Determine the [x, y] coordinate at the center of the cell enclosing the given text.  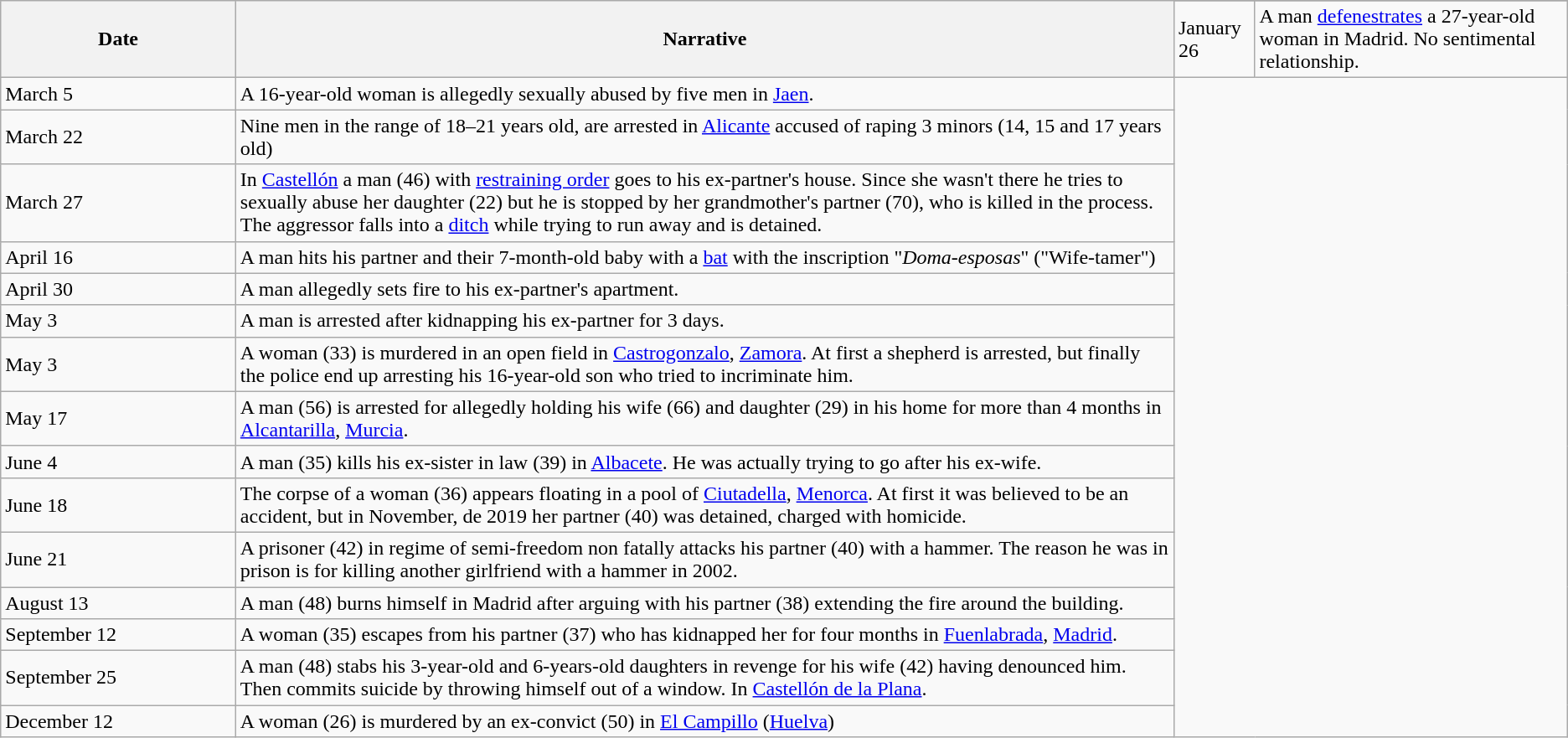
March 27 [119, 203]
September 12 [119, 635]
April 30 [119, 289]
A 16-year-old woman is allegedly sexually abused by five men in Jaen. [704, 94]
September 25 [119, 679]
December 12 [119, 721]
May 17 [119, 419]
A man allegedly sets fire to his ex-partner's apartment. [704, 289]
A woman (26) is murdered by an ex-convict (50) in El Campillo (Huelva) [704, 721]
Nine men in the range of 18–21 years old, are arrested in Alicante accused of raping 3 minors (14, 15 and 17 years old) [704, 137]
June 4 [119, 462]
A man (56) is arrested for allegedly holding his wife (66) and daughter (29) in his home for more than 4 months in Alcantarilla, Murcia. [704, 419]
A man (48) burns himself in Madrid after arguing with his partner (38) extending the fire around the building. [704, 602]
A man hits his partner and their 7-month-old baby with a bat with the inscription "Doma-esposas" ("Wife-tamer") [704, 257]
Date [119, 39]
Narrative [704, 39]
A man (35) kills his ex-sister in law (39) in Albacete. He was actually trying to go after his ex-wife. [704, 462]
A woman (35) escapes from his partner (37) who has kidnapped her for four months in Fuenlabrada, Madrid. [704, 635]
June 18 [119, 504]
March 5 [119, 94]
June 21 [119, 560]
A man is arrested after kidnapping his ex-partner for 3 days. [704, 321]
March 22 [119, 137]
A man defenestrates a 27-year-old woman in Madrid. No sentimental relationship. [1411, 39]
January 26 [1214, 39]
April 16 [119, 257]
August 13 [119, 602]
